Return [X, Y] of the center of cell containing provided text 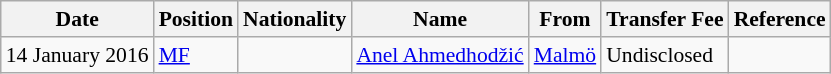
Date [78, 19]
Position [196, 19]
From [565, 19]
Transfer Fee [664, 19]
Name [440, 19]
Undisclosed [664, 55]
Nationality [294, 19]
Malmö [565, 55]
Anel Ahmedhodžić [440, 55]
14 January 2016 [78, 55]
Reference [780, 19]
MF [196, 55]
